Provide the [x, y] coordinate of the cell's center where the given text is located.  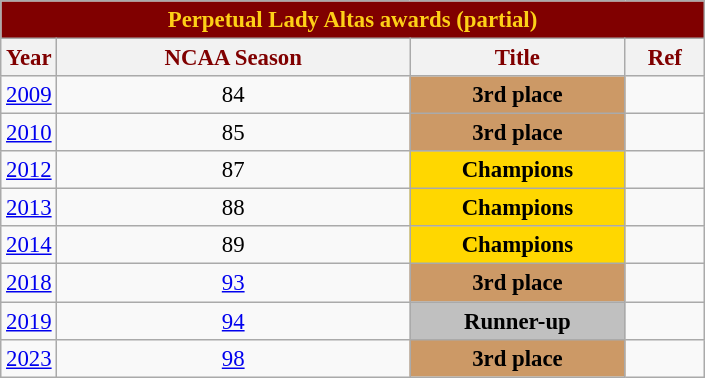
Perpetual Lady Altas awards (partial) [353, 20]
2014 [29, 245]
NCAA Season [234, 58]
2023 [29, 358]
2012 [29, 170]
Title [518, 58]
Runner-up [518, 321]
2019 [29, 321]
87 [234, 170]
2009 [29, 95]
2018 [29, 283]
85 [234, 133]
84 [234, 95]
Ref [664, 58]
2010 [29, 133]
88 [234, 208]
2013 [29, 208]
Year [29, 58]
94 [234, 321]
98 [234, 358]
93 [234, 283]
89 [234, 245]
